Locate the cell with the specified text and output its (X, Y) center coordinate. 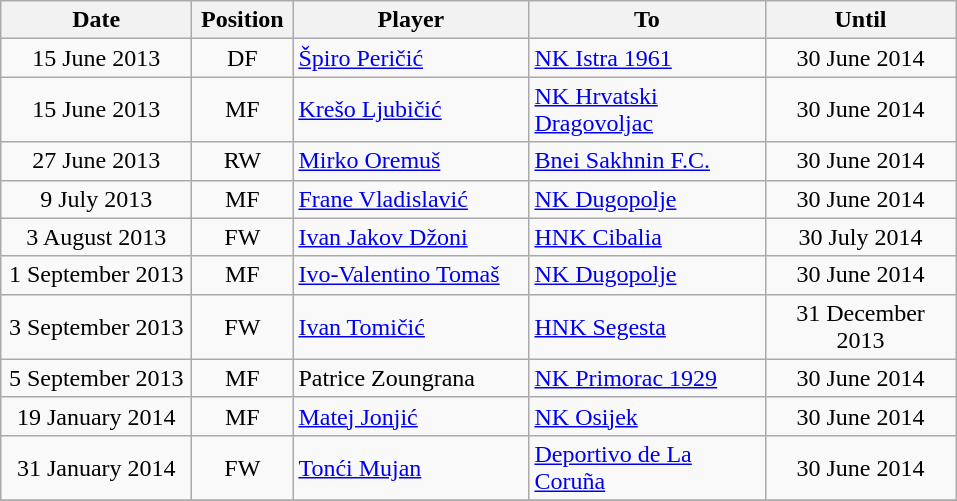
Špiro Peričić (411, 58)
3 September 2013 (96, 326)
Matej Jonjić (411, 416)
HNK Cibalia (647, 237)
DF (242, 58)
NK Hrvatski Dragovoljac (647, 110)
9 July 2013 (96, 199)
31 January 2014 (96, 468)
NK Istra 1961 (647, 58)
27 June 2013 (96, 161)
31 December 2013 (860, 326)
Mirko Oremuš (411, 161)
Player (411, 20)
RW (242, 161)
NK Primorac 1929 (647, 378)
19 January 2014 (96, 416)
NK Osijek (647, 416)
Position (242, 20)
Until (860, 20)
Tonći Mujan (411, 468)
To (647, 20)
Date (96, 20)
HNK Segesta (647, 326)
Frane Vladislavić (411, 199)
Deportivo de La Coruña (647, 468)
3 August 2013 (96, 237)
Ivan Tomičić (411, 326)
Krešo Ljubičić (411, 110)
Ivan Jakov Džoni (411, 237)
5 September 2013 (96, 378)
30 July 2014 (860, 237)
Bnei Sakhnin F.C. (647, 161)
1 September 2013 (96, 275)
Patrice Zoungrana (411, 378)
Ivo-Valentino Tomaš (411, 275)
